Return the (X, Y) coordinate for the center point of the cell that contains the specified text.  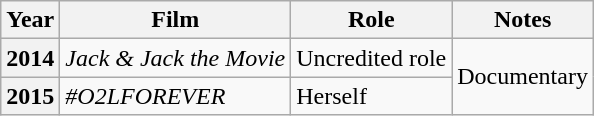
Role (372, 20)
Herself (372, 96)
2015 (30, 96)
Uncredited role (372, 58)
Jack & Jack the Movie (176, 58)
#O2LFOREVER (176, 96)
2014 (30, 58)
Notes (523, 20)
Documentary (523, 77)
Film (176, 20)
Year (30, 20)
